Identify which cell holds the provided text, then report its (X, Y) central coordinate. 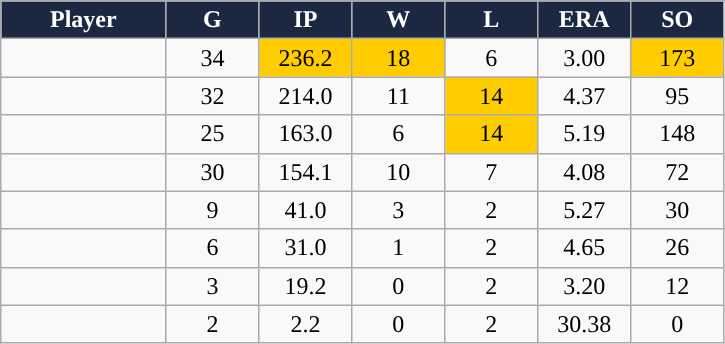
10 (398, 172)
SO (678, 20)
3.00 (584, 58)
IP (306, 20)
163.0 (306, 134)
26 (678, 248)
214.0 (306, 96)
1 (398, 248)
5.27 (584, 210)
5.19 (584, 134)
18 (398, 58)
4.65 (584, 248)
G (212, 20)
7 (492, 172)
4.08 (584, 172)
72 (678, 172)
148 (678, 134)
Player (84, 20)
34 (212, 58)
L (492, 20)
12 (678, 286)
236.2 (306, 58)
95 (678, 96)
31.0 (306, 248)
2.2 (306, 324)
173 (678, 58)
3.20 (584, 286)
25 (212, 134)
19.2 (306, 286)
ERA (584, 20)
41.0 (306, 210)
32 (212, 96)
4.37 (584, 96)
W (398, 20)
154.1 (306, 172)
11 (398, 96)
30.38 (584, 324)
9 (212, 210)
